Find where the given text appears and provide that cell's center as [X, Y] coordinate. 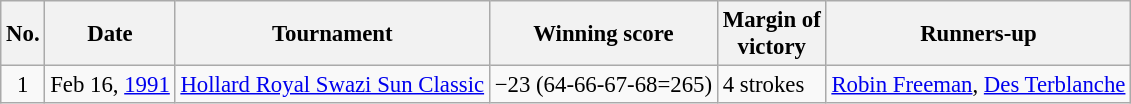
Runners-up [978, 34]
Feb 16, 1991 [110, 85]
4 strokes [772, 85]
No. [23, 34]
Date [110, 34]
Margin ofvictory [772, 34]
Robin Freeman, Des Terblanche [978, 85]
Hollard Royal Swazi Sun Classic [332, 85]
−23 (64-66-67-68=265) [603, 85]
Tournament [332, 34]
Winning score [603, 34]
1 [23, 85]
